Find where the given text appears and provide that cell's center as [X, Y] coordinate. 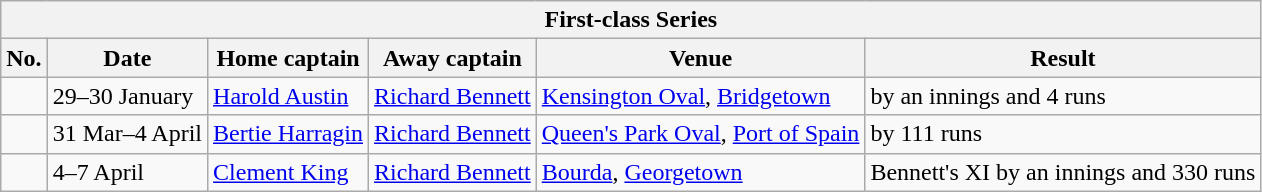
Kensington Oval, Bridgetown [700, 96]
Bennett's XI by an innings and 330 runs [1063, 172]
First-class Series [631, 20]
by an innings and 4 runs [1063, 96]
Away captain [453, 58]
Harold Austin [288, 96]
No. [24, 58]
31 Mar–4 April [127, 134]
Home captain [288, 58]
4–7 April [127, 172]
Venue [700, 58]
by 111 runs [1063, 134]
Date [127, 58]
Bertie Harragin [288, 134]
Bourda, Georgetown [700, 172]
29–30 January [127, 96]
Queen's Park Oval, Port of Spain [700, 134]
Clement King [288, 172]
Result [1063, 58]
